Extract the [x, y] coordinate from the center of the cell holding the provided text.  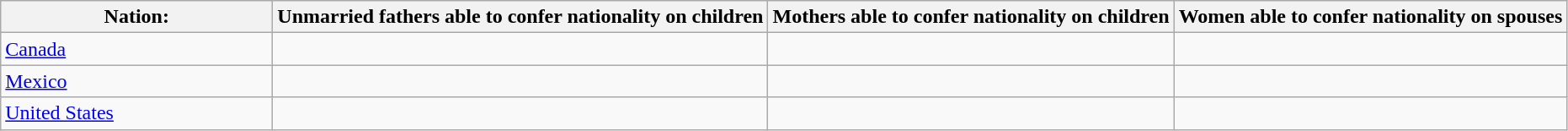
Canada [136, 49]
Women able to confer nationality on spouses [1371, 17]
Unmarried fathers able to confer nationality on children [520, 17]
United States [136, 113]
Mothers able to confer nationality on children [971, 17]
Nation: [136, 17]
Mexico [136, 81]
